Locate the cell with the specified text and output its (x, y) center coordinate. 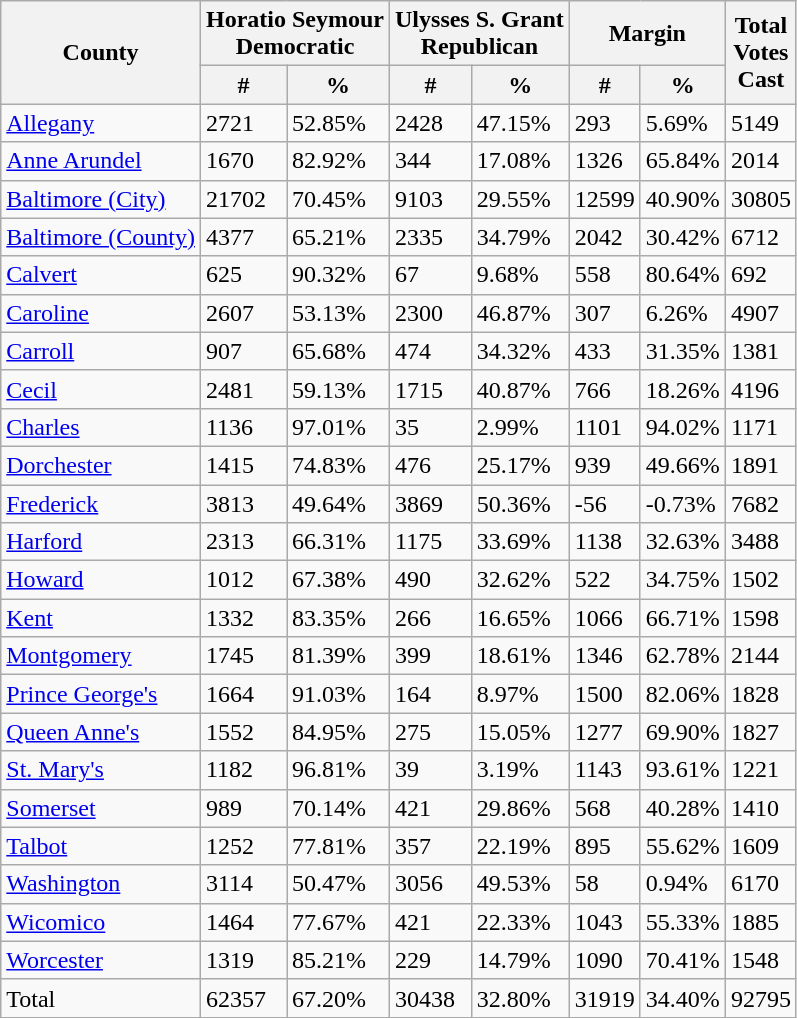
1502 (760, 580)
94.02% (682, 427)
1670 (243, 161)
55.33% (682, 922)
2014 (760, 161)
275 (431, 732)
9103 (431, 199)
Queen Anne's (101, 732)
32.62% (520, 580)
Dorchester (101, 465)
Total (101, 998)
-56 (604, 503)
3869 (431, 503)
62357 (243, 998)
Worcester (101, 960)
1664 (243, 694)
1221 (760, 770)
490 (431, 580)
1745 (243, 656)
4907 (760, 313)
1326 (604, 161)
307 (604, 313)
49.53% (520, 884)
1464 (243, 922)
1891 (760, 465)
3056 (431, 884)
83.35% (338, 618)
65.21% (338, 237)
66.31% (338, 542)
69.90% (682, 732)
9.68% (520, 275)
1043 (604, 922)
1252 (243, 846)
34.40% (682, 998)
1410 (760, 808)
6170 (760, 884)
1319 (243, 960)
895 (604, 846)
49.66% (682, 465)
1175 (431, 542)
-0.73% (682, 503)
Calvert (101, 275)
67.20% (338, 998)
Montgomery (101, 656)
Carroll (101, 351)
66.71% (682, 618)
5.69% (682, 123)
1346 (604, 656)
92795 (760, 998)
77.81% (338, 846)
67.38% (338, 580)
5149 (760, 123)
3488 (760, 542)
62.78% (682, 656)
Harford (101, 542)
53.13% (338, 313)
39 (431, 770)
474 (431, 351)
59.13% (338, 389)
293 (604, 123)
30805 (760, 199)
3813 (243, 503)
30438 (431, 998)
70.41% (682, 960)
65.68% (338, 351)
939 (604, 465)
476 (431, 465)
229 (431, 960)
Baltimore (County) (101, 237)
2144 (760, 656)
Horatio SeymourDemocratic (294, 34)
18.26% (682, 389)
Howard (101, 580)
29.86% (520, 808)
357 (431, 846)
Charles (101, 427)
1715 (431, 389)
17.08% (520, 161)
1182 (243, 770)
1277 (604, 732)
34.79% (520, 237)
16.65% (520, 618)
74.83% (338, 465)
Talbot (101, 846)
County (101, 52)
Prince George's (101, 694)
47.15% (520, 123)
2.99% (520, 427)
2721 (243, 123)
2300 (431, 313)
1143 (604, 770)
12599 (604, 199)
2335 (431, 237)
Wicomico (101, 922)
0.94% (682, 884)
90.32% (338, 275)
2481 (243, 389)
Ulysses S. GrantRepublican (480, 34)
40.28% (682, 808)
97.01% (338, 427)
2428 (431, 123)
96.81% (338, 770)
1012 (243, 580)
4196 (760, 389)
22.33% (520, 922)
31.35% (682, 351)
6712 (760, 237)
34.32% (520, 351)
1101 (604, 427)
558 (604, 275)
1138 (604, 542)
Washington (101, 884)
2607 (243, 313)
2313 (243, 542)
625 (243, 275)
34.75% (682, 580)
766 (604, 389)
1552 (243, 732)
6.26% (682, 313)
1415 (243, 465)
3.19% (520, 770)
65.84% (682, 161)
692 (760, 275)
1136 (243, 427)
67 (431, 275)
4377 (243, 237)
1609 (760, 846)
70.45% (338, 199)
1548 (760, 960)
522 (604, 580)
84.95% (338, 732)
7682 (760, 503)
Cecil (101, 389)
907 (243, 351)
82.06% (682, 694)
32.63% (682, 542)
14.79% (520, 960)
32.80% (520, 998)
Frederick (101, 503)
81.39% (338, 656)
1885 (760, 922)
80.64% (682, 275)
91.03% (338, 694)
58 (604, 884)
70.14% (338, 808)
30.42% (682, 237)
399 (431, 656)
77.67% (338, 922)
49.64% (338, 503)
25.17% (520, 465)
344 (431, 161)
Somerset (101, 808)
1066 (604, 618)
Margin (647, 34)
1828 (760, 694)
St. Mary's (101, 770)
35 (431, 427)
52.85% (338, 123)
1332 (243, 618)
Anne Arundel (101, 161)
85.21% (338, 960)
22.19% (520, 846)
433 (604, 351)
Allegany (101, 123)
31919 (604, 998)
50.47% (338, 884)
1827 (760, 732)
46.87% (520, 313)
15.05% (520, 732)
Kent (101, 618)
Baltimore (City) (101, 199)
1090 (604, 960)
40.90% (682, 199)
3114 (243, 884)
93.61% (682, 770)
8.97% (520, 694)
18.61% (520, 656)
21702 (243, 199)
82.92% (338, 161)
266 (431, 618)
TotalVotesCast (760, 52)
40.87% (520, 389)
33.69% (520, 542)
164 (431, 694)
989 (243, 808)
Caroline (101, 313)
55.62% (682, 846)
2042 (604, 237)
29.55% (520, 199)
1381 (760, 351)
1171 (760, 427)
50.36% (520, 503)
1500 (604, 694)
568 (604, 808)
1598 (760, 618)
